Locate the cell with the specified text and output its [x, y] center coordinate. 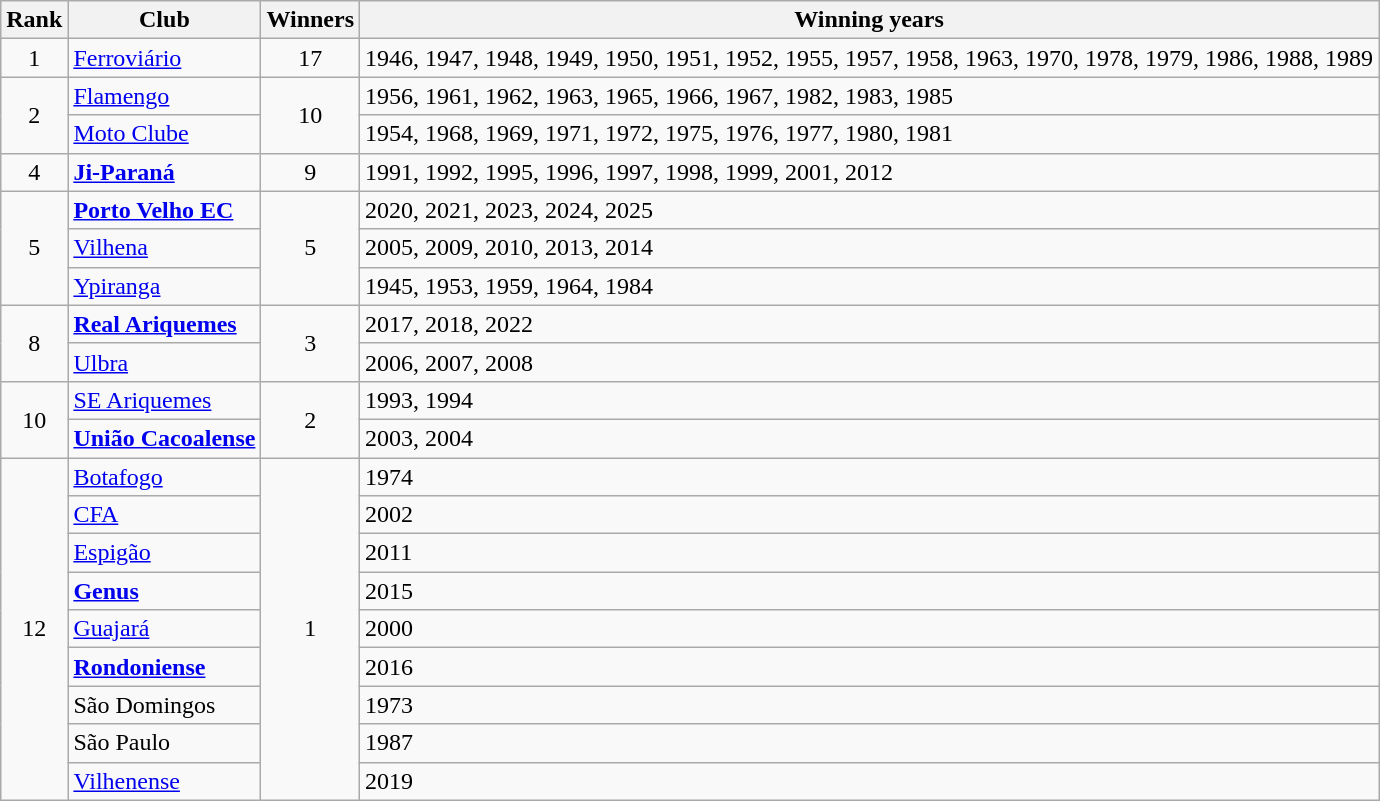
Flamengo [164, 96]
1991, 1992, 1995, 1996, 1997, 1998, 1999, 2001, 2012 [870, 172]
União Cacoalense [164, 438]
2019 [870, 781]
2015 [870, 591]
São Paulo [164, 743]
Real Ariquemes [164, 324]
SE Ariquemes [164, 400]
Guajará [164, 629]
Club [164, 20]
Winners [310, 20]
Vilhena [164, 248]
São Domingos [164, 705]
Moto Clube [164, 134]
2002 [870, 515]
2005, 2009, 2010, 2013, 2014 [870, 248]
Porto Velho EC [164, 210]
Winning years [870, 20]
Botafogo [164, 477]
Ypiranga [164, 286]
2016 [870, 667]
1945, 1953, 1959, 1964, 1984 [870, 286]
1956, 1961, 1962, 1963, 1965, 1966, 1967, 1982, 1983, 1985 [870, 96]
Rank [34, 20]
Espigão [164, 553]
8 [34, 343]
1974 [870, 477]
Rondoniense [164, 667]
1993, 1994 [870, 400]
Ulbra [164, 362]
Ferroviário [164, 58]
Vilhenense [164, 781]
1987 [870, 743]
2020, 2021, 2023, 2024, 2025 [870, 210]
CFA [164, 515]
2011 [870, 553]
2017, 2018, 2022 [870, 324]
3 [310, 343]
Ji-Paraná [164, 172]
12 [34, 630]
4 [34, 172]
2003, 2004 [870, 438]
1954, 1968, 1969, 1971, 1972, 1975, 1976, 1977, 1980, 1981 [870, 134]
17 [310, 58]
9 [310, 172]
2006, 2007, 2008 [870, 362]
1946, 1947, 1948, 1949, 1950, 1951, 1952, 1955, 1957, 1958, 1963, 1970, 1978, 1979, 1986, 1988, 1989 [870, 58]
Genus [164, 591]
2000 [870, 629]
1973 [870, 705]
